Detect which cell encompasses the target text, then output its (x, y) center coordinate. 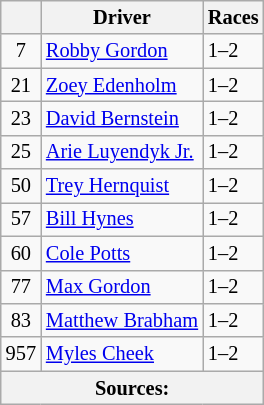
7 (21, 51)
Races (234, 17)
Robby Gordon (122, 51)
60 (21, 253)
21 (21, 85)
David Bernstein (122, 118)
Arie Luyendyk Jr. (122, 152)
Cole Potts (122, 253)
Trey Hernquist (122, 186)
957 (21, 354)
Max Gordon (122, 287)
57 (21, 219)
25 (21, 152)
50 (21, 186)
Bill Hynes (122, 219)
23 (21, 118)
83 (21, 320)
77 (21, 287)
Sources: (132, 388)
Myles Cheek (122, 354)
Matthew Brabham (122, 320)
Driver (122, 17)
Zoey Edenholm (122, 85)
